Determine the [x, y] coordinate at the center of the cell enclosing the given text.  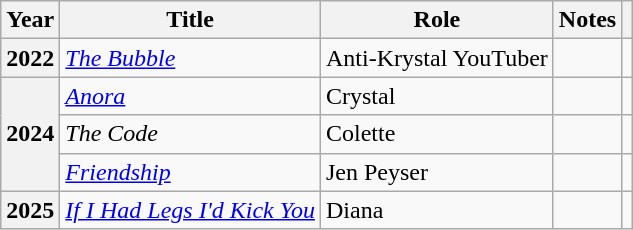
The Bubble [190, 58]
Notes [587, 20]
The Code [190, 134]
2025 [30, 210]
Year [30, 20]
Friendship [190, 172]
Role [436, 20]
Anora [190, 96]
Anti-Krystal YouTuber [436, 58]
Crystal [436, 96]
Colette [436, 134]
2022 [30, 58]
Diana [436, 210]
2024 [30, 134]
If I Had Legs I'd Kick You [190, 210]
Title [190, 20]
Jen Peyser [436, 172]
